Return [X, Y] of the center of cell containing provided text 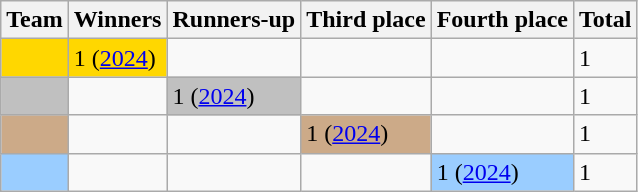
Winners [118, 20]
Third place [366, 20]
Team [35, 20]
Total [605, 20]
Runners-up [234, 20]
Fourth place [502, 20]
